Search for the cell housing the specified text and yield its [x, y] center coordinate. 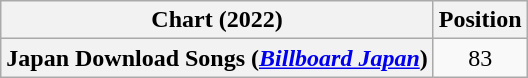
Position [480, 20]
Chart (2022) [218, 20]
Japan Download Songs (Billboard Japan) [218, 58]
83 [480, 58]
